Output the [x, y] coordinate of the center of the cell containing the given text.  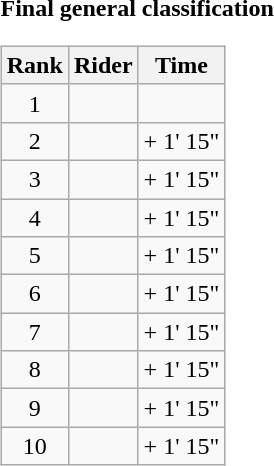
5 [34, 256]
9 [34, 408]
8 [34, 370]
1 [34, 103]
2 [34, 141]
3 [34, 179]
10 [34, 446]
7 [34, 332]
4 [34, 217]
6 [34, 294]
Time [182, 65]
Rank [34, 65]
Rider [103, 65]
